Pinpoint the cell where the given text exists, returning its (X, Y) midpoint coordinate. 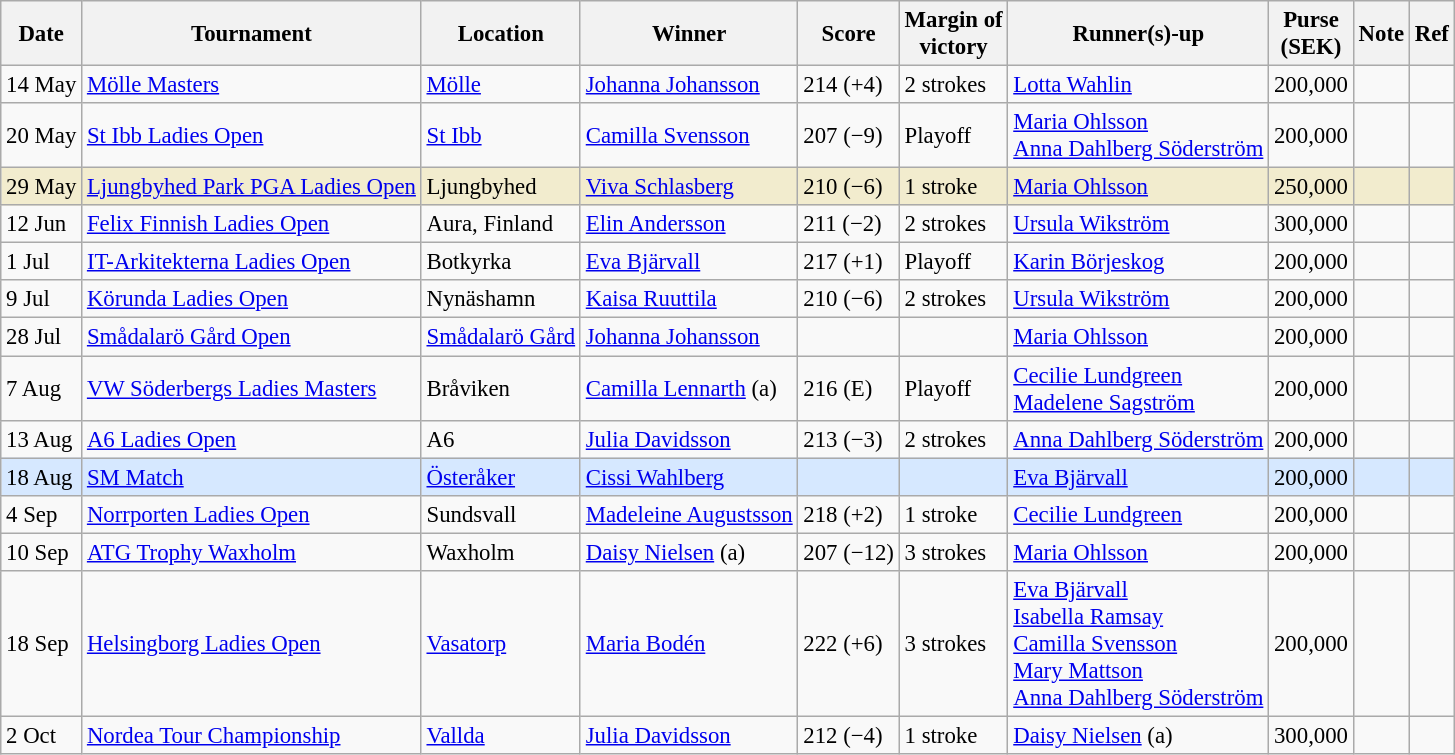
13 Aug (42, 439)
Elin Andersson (689, 224)
1 Jul (42, 262)
12 Jun (42, 224)
Nordea Tour Championship (252, 735)
7 Aug (42, 388)
212 (−4) (848, 735)
Camilla Lennarth (a) (689, 388)
Österåker (500, 477)
222 (+6) (848, 644)
Cecilie Lundgreen (1138, 514)
Maria Bodén (689, 644)
Madeleine Augustsson (689, 514)
Cecilie Lundgreen Madelene Sagström (1138, 388)
29 May (42, 187)
Karin Börjeskog (1138, 262)
Camilla Svensson (689, 136)
2 Oct (42, 735)
Anna Dahlberg Söderström (1138, 439)
20 May (42, 136)
211 (−2) (848, 224)
IT-Arkitekterna Ladies Open (252, 262)
Purse(SEK) (1312, 34)
A6 Ladies Open (252, 439)
ATG Trophy Waxholm (252, 552)
Aura, Finland (500, 224)
Eva Bjärvall Isabella Ramsay Camilla Svensson Mary Mattson Anna Dahlberg Söderström (1138, 644)
Mölle Masters (252, 85)
Maria Ohlsson Anna Dahlberg Söderström (1138, 136)
10 Sep (42, 552)
Runner(s)-up (1138, 34)
213 (−3) (848, 439)
Note (1381, 34)
4 Sep (42, 514)
Vallda (500, 735)
Botkyrka (500, 262)
Felix Finnish Ladies Open (252, 224)
9 Jul (42, 299)
Norrporten Ladies Open (252, 514)
St Ibb Ladies Open (252, 136)
Ref (1432, 34)
Margin ofvictory (954, 34)
Mölle (500, 85)
Vasatorp (500, 644)
217 (+1) (848, 262)
Nynäshamn (500, 299)
Körunda Ladies Open (252, 299)
Smådalarö Gård Open (252, 337)
Bråviken (500, 388)
VW Söderbergs Ladies Masters (252, 388)
Score (848, 34)
14 May (42, 85)
Kaisa Ruuttila (689, 299)
Location (500, 34)
18 Aug (42, 477)
Winner (689, 34)
Lotta Wahlin (1138, 85)
216 (E) (848, 388)
St Ibb (500, 136)
Ljungbyhed Park PGA Ladies Open (252, 187)
Helsingborg Ladies Open (252, 644)
28 Jul (42, 337)
Viva Schlasberg (689, 187)
Tournament (252, 34)
Ljungbyhed (500, 187)
Date (42, 34)
SM Match (252, 477)
Cissi Wahlberg (689, 477)
218 (+2) (848, 514)
250,000 (1312, 187)
Waxholm (500, 552)
18 Sep (42, 644)
207 (−9) (848, 136)
207 (−12) (848, 552)
A6 (500, 439)
214 (+4) (848, 85)
Smådalarö Gård (500, 337)
Sundsvall (500, 514)
